Extract the [X, Y] coordinate from the center of the cell holding the provided text.  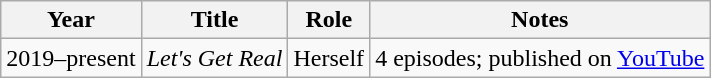
4 episodes; published on YouTube [540, 58]
Notes [540, 20]
Let's Get Real [214, 58]
Title [214, 20]
Herself [329, 58]
Year [71, 20]
2019–present [71, 58]
Role [329, 20]
